Search for the cell housing the specified text and yield its [x, y] center coordinate. 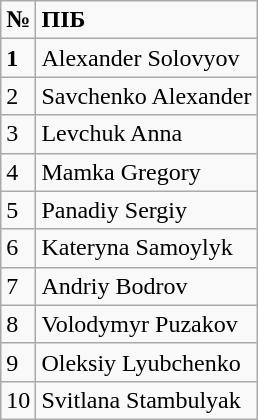
4 [18, 172]
Oleksiy Lyubchenko [146, 362]
5 [18, 210]
Levchuk Anna [146, 134]
Savchenko Alexander [146, 96]
1 [18, 58]
№ [18, 20]
2 [18, 96]
Mamka Gregory [146, 172]
ПІБ [146, 20]
Svitlana Stambulyak [146, 400]
10 [18, 400]
Andriy Bodrov [146, 286]
Alexander Solovyov [146, 58]
7 [18, 286]
6 [18, 248]
Kateryna Samoylyk [146, 248]
9 [18, 362]
8 [18, 324]
Volodymyr Puzakov [146, 324]
3 [18, 134]
Panadiy Sergiy [146, 210]
